Determine the (X, Y) coordinate at the center of the cell enclosing the given text.  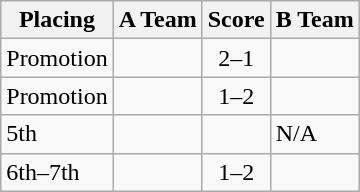
A Team (158, 20)
Placing (57, 20)
5th (57, 134)
2–1 (236, 58)
B Team (314, 20)
Score (236, 20)
6th–7th (57, 172)
N/A (314, 134)
